Output the (x, y) coordinate of the center of the cell containing the given text.  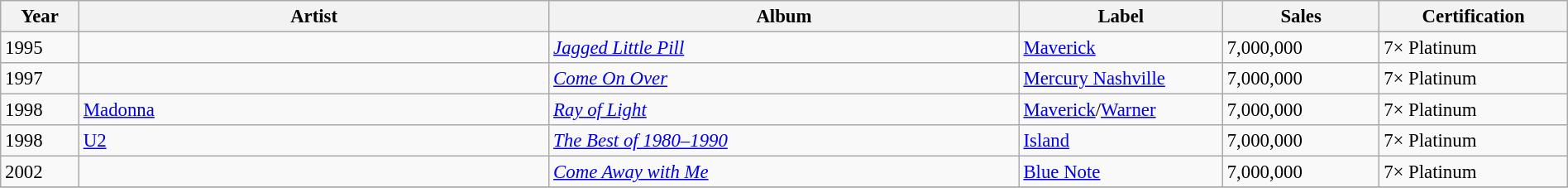
Album (784, 17)
Madonna (313, 110)
Label (1121, 17)
1997 (40, 79)
Sales (1300, 17)
Jagged Little Pill (784, 48)
Artist (313, 17)
Certification (1474, 17)
Ray of Light (784, 110)
Maverick (1121, 48)
Come Away with Me (784, 172)
Come On Over (784, 79)
U2 (313, 141)
2002 (40, 172)
Island (1121, 141)
The Best of 1980–1990 (784, 141)
1995 (40, 48)
Mercury Nashville (1121, 79)
Year (40, 17)
Maverick/Warner (1121, 110)
Blue Note (1121, 172)
